Identify which cell holds the provided text, then report its (X, Y) central coordinate. 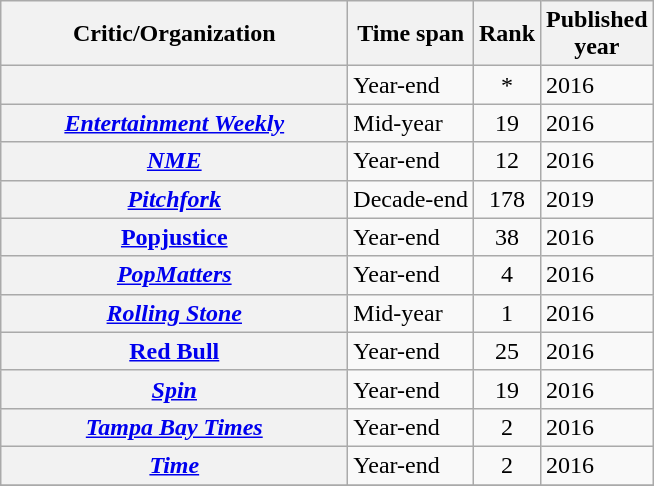
25 (506, 351)
* (506, 85)
1 (506, 313)
4 (506, 275)
PopMatters (174, 275)
Rank (506, 34)
178 (506, 199)
38 (506, 237)
Spin (174, 389)
12 (506, 161)
Critic/Organization (174, 34)
2019 (597, 199)
Decade-end (411, 199)
Publishedyear (597, 34)
Entertainment Weekly (174, 123)
Rolling Stone (174, 313)
Popjustice (174, 237)
Red Bull (174, 351)
Pitchfork (174, 199)
Tampa Bay Times (174, 427)
Time (174, 465)
NME (174, 161)
Time span (411, 34)
